Return (X, Y) of the center of cell containing provided text 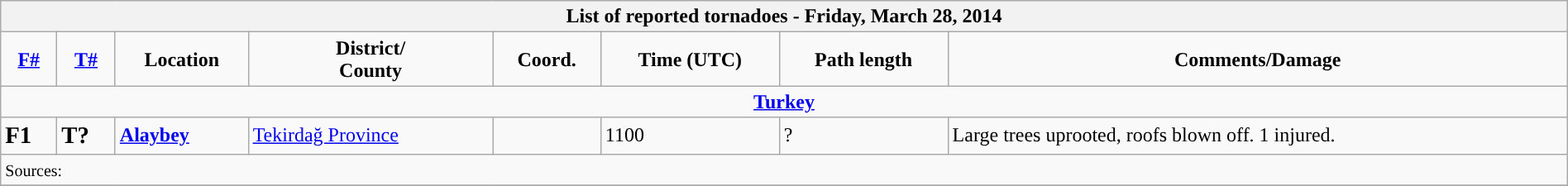
Location (182, 60)
Large trees uprooted, roofs blown off. 1 injured. (1257, 136)
Time (UTC) (690, 60)
T? (86, 136)
? (863, 136)
Turkey (784, 102)
Coord. (547, 60)
Sources: (784, 169)
Alaybey (182, 136)
List of reported tornadoes - Friday, March 28, 2014 (784, 17)
T# (86, 60)
District/County (370, 60)
Path length (863, 60)
Comments/Damage (1257, 60)
1100 (690, 136)
F1 (29, 136)
F# (29, 60)
Tekirdağ Province (370, 136)
